Extract the [X, Y] coordinate from the center of the cell holding the provided text.  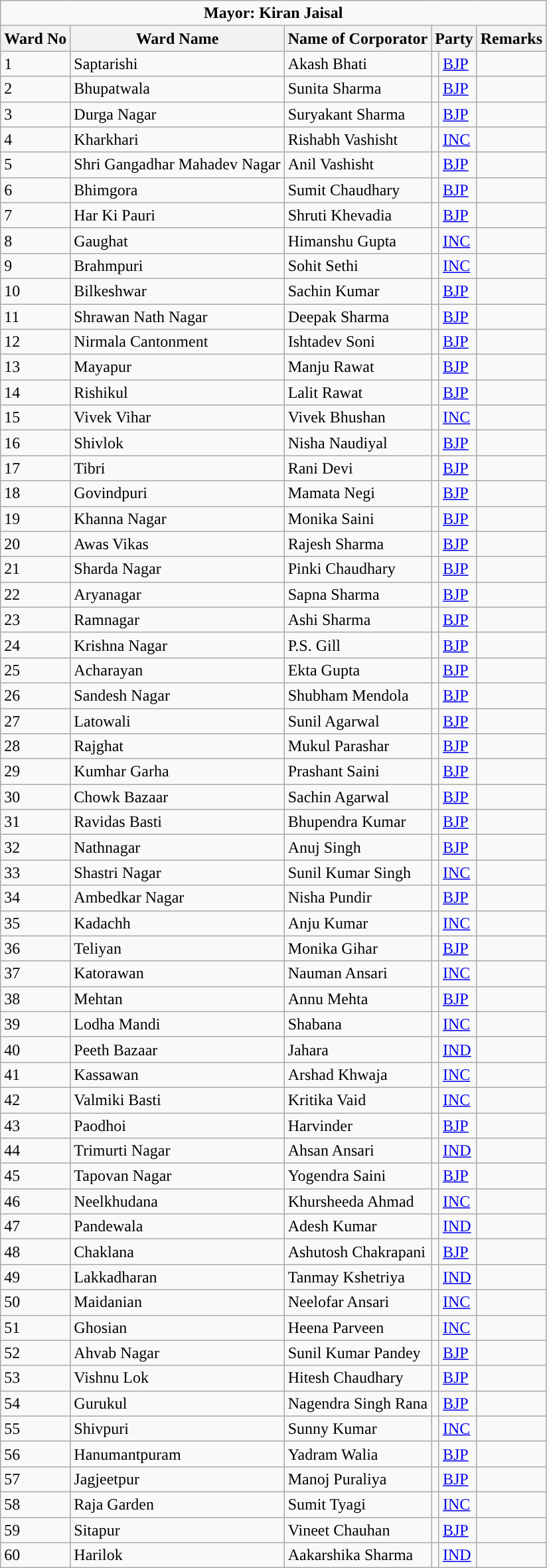
Nauman Ansari [358, 974]
41 [36, 1075]
Govindpuri [177, 493]
Rajghat [177, 746]
Nisha Pundir [358, 898]
Annu Mehta [358, 999]
Shruti Khevadia [358, 215]
Remarks [511, 39]
Jagjeetpur [177, 1479]
Bilkeshwar [177, 291]
26 [36, 695]
39 [36, 1024]
Gaughat [177, 240]
P.S. Gill [358, 645]
25 [36, 670]
59 [36, 1529]
Shabana [358, 1024]
Yogendra Saini [358, 1176]
44 [36, 1151]
48 [36, 1252]
Hitesh Chaudhary [358, 1378]
Anil Vashisht [358, 165]
Trimurti Nagar [177, 1151]
47 [36, 1227]
Nathnagar [177, 847]
45 [36, 1176]
Harvinder [358, 1126]
Pandewala [177, 1227]
Neelofar Ansari [358, 1302]
27 [36, 721]
Bhupatwala [177, 89]
Chowk Bazaar [177, 797]
Mukul Parashar [358, 746]
Nirmala Cantonment [177, 342]
Monika Gihar [358, 948]
Shri Gangadhar Mahadev Nagar [177, 165]
14 [36, 392]
42 [36, 1100]
17 [36, 468]
Manju Rawat [358, 367]
50 [36, 1302]
Sumit Tyagi [358, 1504]
Arshad Khwaja [358, 1075]
Maidanian [177, 1302]
23 [36, 620]
Krishna Nagar [177, 645]
Manoj Puraliya [358, 1479]
Rishikul [177, 392]
Ashi Sharma [358, 620]
Heena Parveen [358, 1328]
Latowali [177, 721]
Name of Corporator [358, 39]
Lakkadharan [177, 1277]
52 [36, 1353]
Lalit Rawat [358, 392]
Ward No [36, 39]
Sunil Kumar Pandey [358, 1353]
6 [36, 190]
34 [36, 898]
Acharayan [177, 670]
57 [36, 1479]
4 [36, 139]
Kumhar Garha [177, 772]
5 [36, 165]
Ekta Gupta [358, 670]
Shivpuri [177, 1429]
Khursheeda Ahmad [358, 1201]
35 [36, 923]
8 [36, 240]
43 [36, 1126]
37 [36, 974]
Vineet Chauhan [358, 1529]
Sunil Agarwal [358, 721]
Suryakant Sharma [358, 114]
Gurukul [177, 1403]
Raja Garden [177, 1504]
49 [36, 1277]
Neelkhudana [177, 1201]
22 [36, 594]
Shivlok [177, 443]
28 [36, 746]
Mamata Negi [358, 493]
1 [36, 64]
Hanumantpuram [177, 1454]
Rani Devi [358, 468]
Prashant Saini [358, 772]
16 [36, 443]
Durga Nagar [177, 114]
Deepak Sharma [358, 317]
Shubham Mendola [358, 695]
9 [36, 266]
Sapna Sharma [358, 594]
Kadachh [177, 923]
Har Ki Pauri [177, 215]
Sharda Nagar [177, 569]
21 [36, 569]
36 [36, 948]
Ahsan Ansari [358, 1151]
Monika Saini [358, 519]
Shrawan Nath Nagar [177, 317]
60 [36, 1555]
Aryanagar [177, 594]
Sunita Sharma [358, 89]
Rajesh Sharma [358, 544]
31 [36, 822]
Mayor: Kiran Jaisal [273, 13]
51 [36, 1328]
3 [36, 114]
53 [36, 1378]
13 [36, 367]
Bhupendra Kumar [358, 822]
38 [36, 999]
Vivek Vihar [177, 418]
Sitapur [177, 1529]
Katorawan [177, 974]
Ghosian [177, 1328]
Anju Kumar [358, 923]
33 [36, 873]
55 [36, 1429]
Adesh Kumar [358, 1227]
Peeth Bazaar [177, 1049]
Tibri [177, 468]
Vivek Bhushan [358, 418]
Saptarishi [177, 64]
32 [36, 847]
Kassawan [177, 1075]
19 [36, 519]
Ambedkar Nagar [177, 898]
Ravidas Basti [177, 822]
18 [36, 493]
Awas Vikas [177, 544]
Ward Name [177, 39]
11 [36, 317]
Akash Bhati [358, 64]
Mayapur [177, 367]
Sunny Kumar [358, 1429]
24 [36, 645]
58 [36, 1504]
20 [36, 544]
Sachin Agarwal [358, 797]
Sandesh Nagar [177, 695]
Harilok [177, 1555]
Vishnu Lok [177, 1378]
Brahmpuri [177, 266]
Tanmay Kshetriya [358, 1277]
Tapovan Nagar [177, 1176]
Yadram Walia [358, 1454]
Anuj Singh [358, 847]
Nisha Naudiyal [358, 443]
46 [36, 1201]
Ahvab Nagar [177, 1353]
Shastri Nagar [177, 873]
Nagendra Singh Rana [358, 1403]
Khanna Nagar [177, 519]
Ramnagar [177, 620]
Sachin Kumar [358, 291]
54 [36, 1403]
Paodhoi [177, 1126]
Mehtan [177, 999]
30 [36, 797]
Sohit Sethi [358, 266]
Pinki Chaudhary [358, 569]
10 [36, 291]
Ashutosh Chakrapani [358, 1252]
Bhimgora [177, 190]
Teliyan [177, 948]
Chaklana [177, 1252]
Aakarshika Sharma [358, 1555]
Rishabh Vashisht [358, 139]
2 [36, 89]
Sunil Kumar Singh [358, 873]
12 [36, 342]
Party [454, 39]
29 [36, 772]
56 [36, 1454]
Valmiki Basti [177, 1100]
7 [36, 215]
Ishtadev Soni [358, 342]
Lodha Mandi [177, 1024]
Kharkhari [177, 139]
Himanshu Gupta [358, 240]
Jahara [358, 1049]
40 [36, 1049]
Kritika Vaid [358, 1100]
15 [36, 418]
Sumit Chaudhary [358, 190]
